Detect which cell encompasses the target text, then output its (x, y) center coordinate. 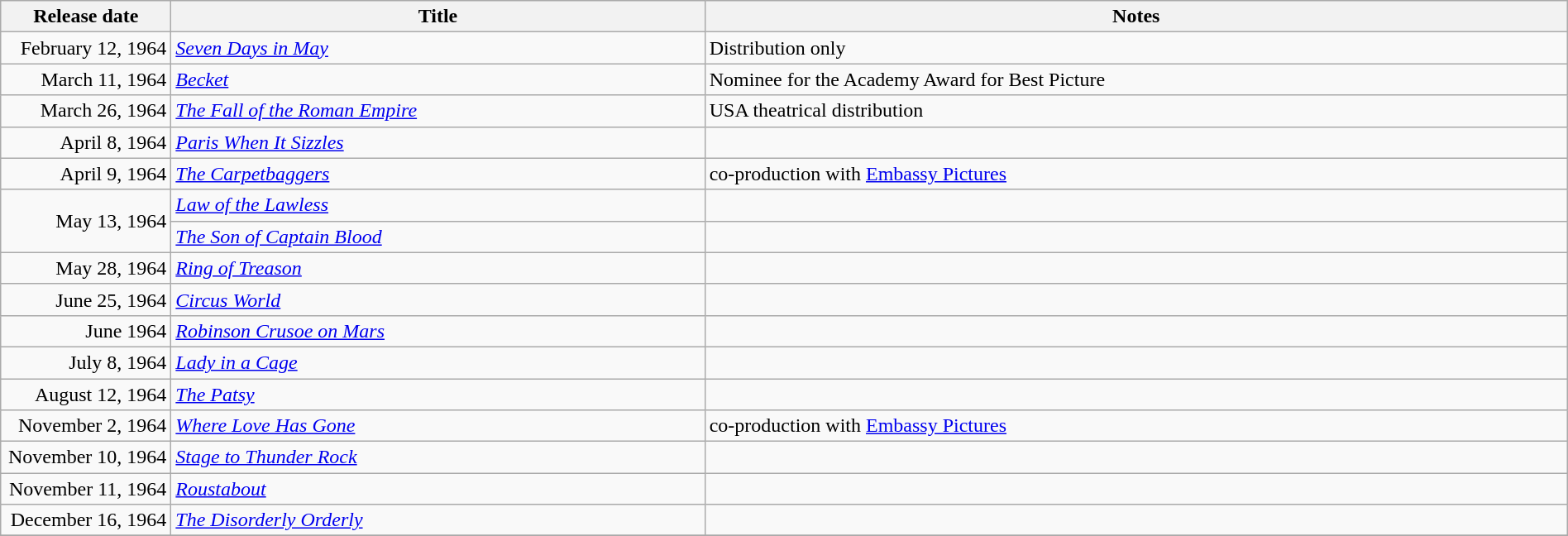
February 12, 1964 (86, 48)
May 13, 1964 (86, 221)
The Patsy (438, 395)
Law of the Lawless (438, 205)
Where Love Has Gone (438, 426)
Seven Days in May (438, 48)
Paris When It Sizzles (438, 142)
Title (438, 17)
The Son of Captain Blood (438, 237)
Ring of Treason (438, 268)
December 16, 1964 (86, 520)
April 8, 1964 (86, 142)
November 2, 1964 (86, 426)
Roustabout (438, 489)
August 12, 1964 (86, 395)
November 10, 1964 (86, 457)
Notes (1136, 17)
July 8, 1964 (86, 362)
The Fall of the Roman Empire (438, 111)
Circus World (438, 299)
November 11, 1964 (86, 489)
Lady in a Cage (438, 362)
Robinson Crusoe on Mars (438, 331)
Stage to Thunder Rock (438, 457)
April 9, 1964 (86, 174)
The Carpetbaggers (438, 174)
March 26, 1964 (86, 111)
Release date (86, 17)
May 28, 1964 (86, 268)
Becket (438, 79)
June 1964 (86, 331)
The Disorderly Orderly (438, 520)
USA theatrical distribution (1136, 111)
Nominee for the Academy Award for Best Picture (1136, 79)
March 11, 1964 (86, 79)
June 25, 1964 (86, 299)
Distribution only (1136, 48)
